Detect which cell encompasses the target text, then output its [X, Y] center coordinate. 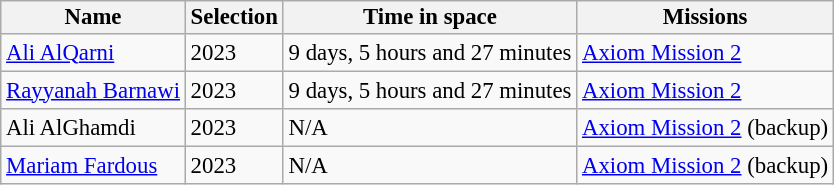
Time in space [430, 17]
Selection [234, 17]
Missions [706, 17]
Ali AlGhamdi [94, 127]
Name [94, 17]
Ali AlQarni [94, 52]
Mariam Fardous [94, 165]
Rayyanah Barnawi [94, 90]
